Return the [X, Y] coordinate for the center point of the cell that contains the specified text.  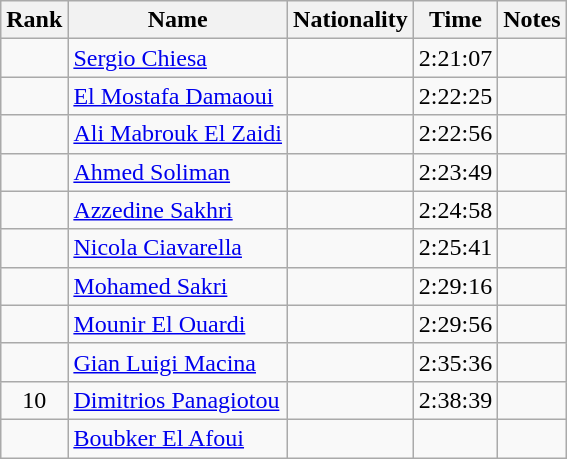
Ahmed Soliman [178, 172]
2:29:56 [455, 324]
Boubker El Afoui [178, 438]
Time [455, 20]
Sergio Chiesa [178, 58]
2:23:49 [455, 172]
Nicola Ciavarella [178, 248]
2:35:36 [455, 362]
Dimitrios Panagiotou [178, 400]
Mohamed Sakri [178, 286]
Mounir El Ouardi [178, 324]
Azzedine Sakhri [178, 210]
2:21:07 [455, 58]
Gian Luigi Macina [178, 362]
Ali Mabrouk El Zaidi [178, 134]
2:22:25 [455, 96]
Rank [34, 20]
Nationality [351, 20]
Notes [532, 20]
Name [178, 20]
2:22:56 [455, 134]
2:24:58 [455, 210]
2:25:41 [455, 248]
2:29:16 [455, 286]
10 [34, 400]
2:38:39 [455, 400]
El Mostafa Damaoui [178, 96]
